Extract the [x, y] coordinate from the center of the cell holding the provided text.  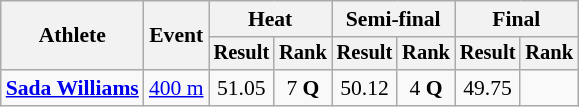
Final [516, 19]
51.05 [242, 88]
400 m [176, 88]
7 Q [303, 88]
Sada Williams [72, 88]
Event [176, 36]
49.75 [488, 88]
Semi-final [394, 19]
50.12 [365, 88]
Athlete [72, 36]
4 Q [426, 88]
Heat [270, 19]
